From the cell containing the given text, extract its center point as (X, Y) coordinate. 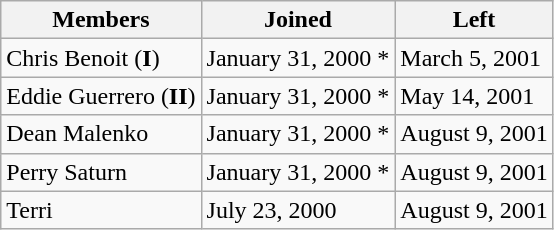
Terri (101, 210)
Eddie Guerrero (II) (101, 96)
July 23, 2000 (298, 210)
March 5, 2001 (474, 58)
Joined (298, 20)
Chris Benoit (I) (101, 58)
Perry Saturn (101, 172)
Dean Malenko (101, 134)
Left (474, 20)
May 14, 2001 (474, 96)
Members (101, 20)
